For the text-containing cell, return its midpoint in (x, y) coordinate format. 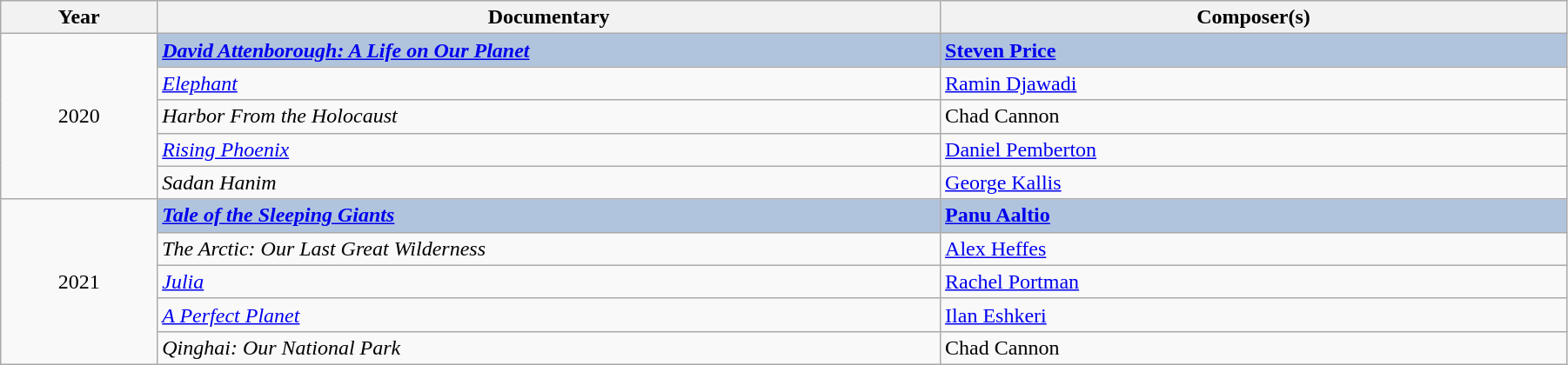
Steven Price (1254, 50)
Julia (549, 282)
Composer(s) (1254, 17)
Sadan Hanim (549, 182)
Documentary (549, 17)
Ilan Eshkeri (1254, 315)
Daniel Pemberton (1254, 149)
Ramin Djawadi (1254, 83)
The Arctic: Our Last Great Wilderness (549, 249)
2021 (79, 282)
Rising Phoenix (549, 149)
Harbor From the Holocaust (549, 116)
Tale of the Sleeping Giants (549, 216)
Year (79, 17)
Elephant (549, 83)
David Attenborough: A Life on Our Planet (549, 50)
2020 (79, 116)
Alex Heffes (1254, 249)
Qinghai: Our National Park (549, 348)
George Kallis (1254, 182)
A Perfect Planet (549, 315)
Panu Aaltio (1254, 216)
Rachel Portman (1254, 282)
